Return the (x, y) coordinate for the center point of the cell that contains the specified text.  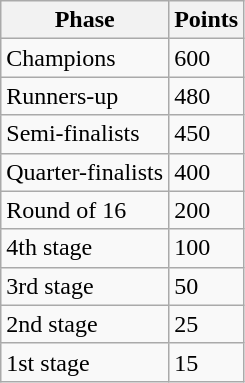
480 (206, 96)
Semi-finalists (85, 134)
100 (206, 248)
450 (206, 134)
4th stage (85, 248)
Quarter-finalists (85, 172)
Champions (85, 58)
Runners-up (85, 96)
2nd stage (85, 324)
Phase (85, 20)
Points (206, 20)
400 (206, 172)
25 (206, 324)
50 (206, 286)
Round of 16 (85, 210)
1st stage (85, 362)
200 (206, 210)
600 (206, 58)
15 (206, 362)
3rd stage (85, 286)
